Search for the cell housing the specified text and yield its [X, Y] center coordinate. 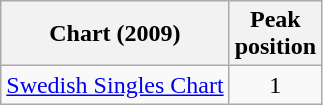
Peakposition [275, 34]
Chart (2009) [115, 34]
Swedish Singles Chart [115, 85]
1 [275, 85]
